Find where the given text appears and provide that cell's center as (x, y) coordinate. 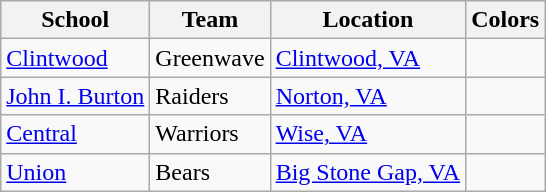
John I. Burton (76, 96)
Raiders (210, 96)
Norton, VA (368, 96)
Central (76, 134)
Bears (210, 172)
School (76, 20)
Clintwood (76, 58)
Big Stone Gap, VA (368, 172)
Location (368, 20)
Union (76, 172)
Greenwave (210, 58)
Clintwood, VA (368, 58)
Colors (506, 20)
Wise, VA (368, 134)
Team (210, 20)
Warriors (210, 134)
